Capture the cell that displays the provided text and extract its [x, y] central coordinate. 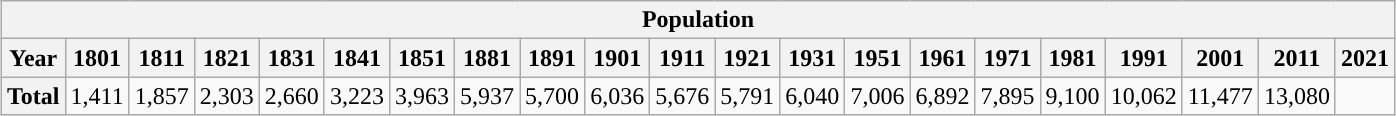
1951 [878, 58]
1,411 [97, 96]
3,223 [356, 96]
2011 [1296, 58]
7,006 [878, 96]
1921 [748, 58]
1961 [942, 58]
11,477 [1220, 96]
5,700 [552, 96]
1851 [422, 58]
2,303 [226, 96]
1811 [162, 58]
Total [33, 96]
5,791 [748, 96]
2,660 [292, 96]
5,676 [682, 96]
9,100 [1072, 96]
1831 [292, 58]
1991 [1144, 58]
Population [698, 20]
2021 [1364, 58]
2001 [1220, 58]
5,937 [488, 96]
1931 [812, 58]
1901 [618, 58]
10,062 [1144, 96]
1971 [1008, 58]
13,080 [1296, 96]
6,040 [812, 96]
1,857 [162, 96]
6,892 [942, 96]
7,895 [1008, 96]
1911 [682, 58]
3,963 [422, 96]
6,036 [618, 96]
1881 [488, 58]
1891 [552, 58]
1981 [1072, 58]
Year [33, 58]
1841 [356, 58]
1821 [226, 58]
1801 [97, 58]
